Output the [X, Y] coordinate of the center of the cell containing the given text.  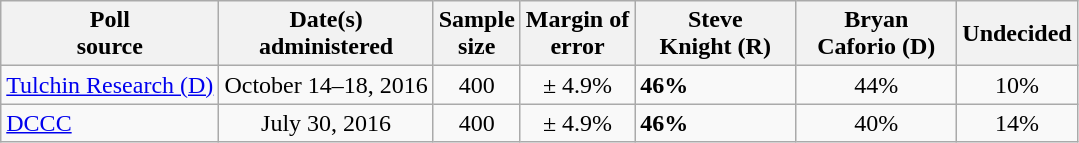
Samplesize [476, 34]
10% [1017, 85]
July 30, 2016 [326, 123]
Undecided [1017, 34]
44% [876, 85]
Date(s)administered [326, 34]
BryanCaforio (D) [876, 34]
Margin oferror [577, 34]
Tulchin Research (D) [110, 85]
DCCC [110, 123]
SteveKnight (R) [716, 34]
40% [876, 123]
14% [1017, 123]
Pollsource [110, 34]
October 14–18, 2016 [326, 85]
